Scan for the cell matching the given text and deliver its [X, Y] coordinate at center. 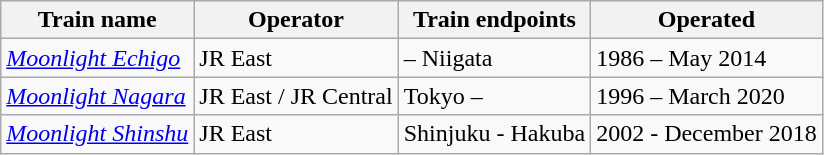
Shinjuku - Hakuba [494, 134]
Operated [707, 20]
Moonlight Shinshu [98, 134]
Train name [98, 20]
1996 – March 2020 [707, 96]
– Niigata [494, 58]
Train endpoints [494, 20]
Moonlight Nagara [98, 96]
1986 – May 2014 [707, 58]
Operator [296, 20]
Moonlight Echigo [98, 58]
JR East / JR Central [296, 96]
2002 - December 2018 [707, 134]
Tokyo – [494, 96]
